Extract the (X, Y) coordinate from the center of the cell holding the provided text.  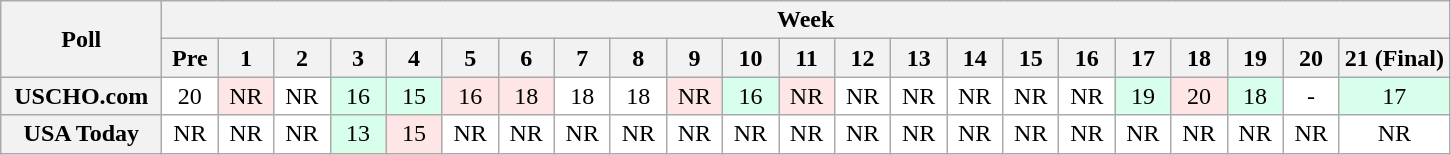
14 (975, 58)
4 (414, 58)
11 (806, 58)
- (1311, 96)
2 (302, 58)
Poll (82, 39)
21 (Final) (1394, 58)
USA Today (82, 134)
5 (470, 58)
6 (526, 58)
1 (246, 58)
3 (358, 58)
7 (582, 58)
8 (638, 58)
12 (863, 58)
Pre (190, 58)
Week (806, 20)
9 (694, 58)
USCHO.com (82, 96)
10 (750, 58)
